Find where the given text appears and provide that cell's center as (x, y) coordinate. 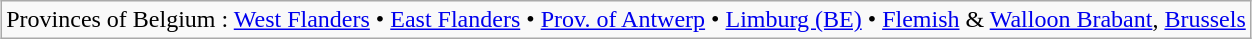
Provinces of Belgium : West Flanders • East Flanders • Prov. of Antwerp • Limburg (BE) • Flemish & Walloon Brabant, Brussels (626, 20)
